For the text-containing cell, return its midpoint in [X, Y] coordinate format. 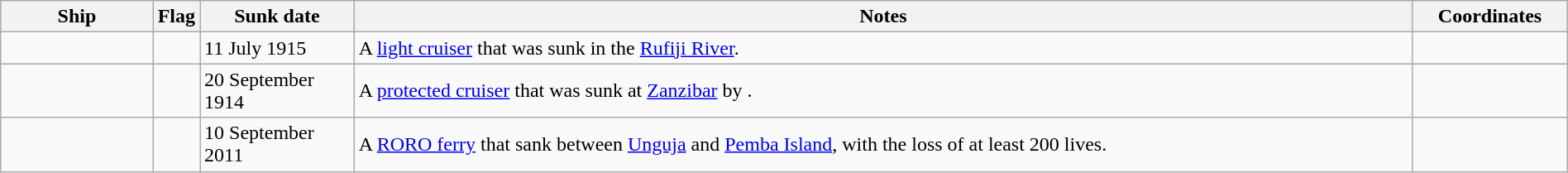
Ship [77, 17]
Notes [883, 17]
Coordinates [1490, 17]
Sunk date [278, 17]
Flag [176, 17]
A RORO ferry that sank between Unguja and Pemba Island, with the loss of at least 200 lives. [883, 144]
20 September 1914 [278, 91]
A light cruiser that was sunk in the Rufiji River. [883, 48]
A protected cruiser that was sunk at Zanzibar by . [883, 91]
11 July 1915 [278, 48]
10 September 2011 [278, 144]
